Locate the cell with the specified text and output its [x, y] center coordinate. 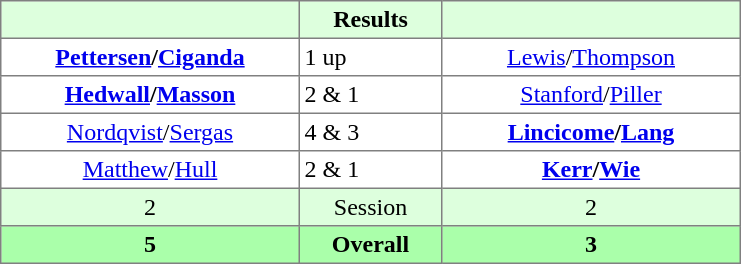
4 & 3 [370, 132]
Stanford/Piller [591, 95]
Matthew/Hull [150, 170]
Hedwall/Masson [150, 95]
Lincicome/Lang [591, 132]
Results [370, 20]
Pettersen/Ciganda [150, 57]
Session [370, 207]
5 [150, 245]
3 [591, 245]
Overall [370, 245]
Nordqvist/Sergas [150, 132]
1 up [370, 57]
Kerr/Wie [591, 170]
Lewis/Thompson [591, 57]
